Scan for the cell matching the given text and deliver its [X, Y] coordinate at center. 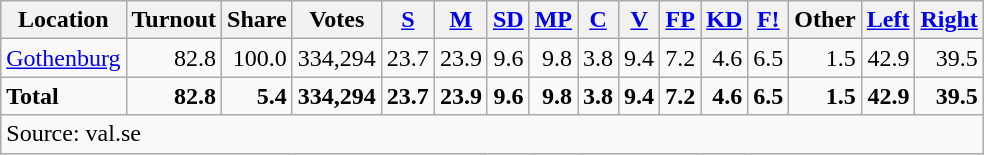
MP [553, 20]
M [460, 20]
Turnout [174, 20]
S [408, 20]
V [640, 20]
Total [64, 96]
KD [724, 20]
Votes [336, 20]
Other [825, 20]
C [598, 20]
Right [949, 20]
100.0 [258, 58]
Share [258, 20]
F! [768, 20]
Gothenburg [64, 58]
Left [888, 20]
Source: val.se [492, 134]
SD [508, 20]
Location [64, 20]
FP [680, 20]
5.4 [258, 96]
